Extract the (X, Y) coordinate from the center of the cell holding the provided text.  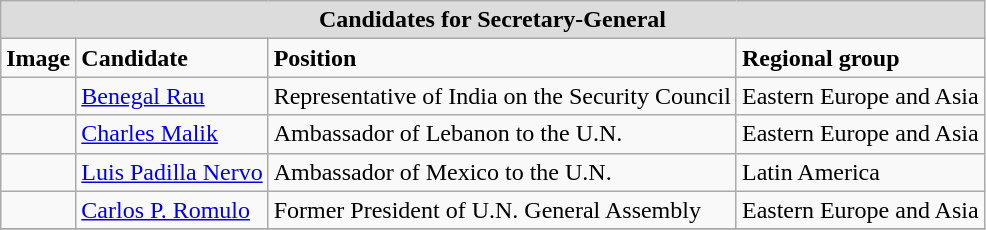
Image (38, 58)
Position (502, 58)
Regional group (860, 58)
Representative of India on the Security Council (502, 96)
Charles Malik (172, 134)
Carlos P. Romulo (172, 210)
Benegal Rau (172, 96)
Candidate (172, 58)
Luis Padilla Nervo (172, 172)
Ambassador of Mexico to the U.N. (502, 172)
Candidates for Secretary-General (492, 20)
Ambassador of Lebanon to the U.N. (502, 134)
Former President of U.N. General Assembly (502, 210)
Latin America (860, 172)
